Output the (x, y) coordinate of the center of the cell containing the given text.  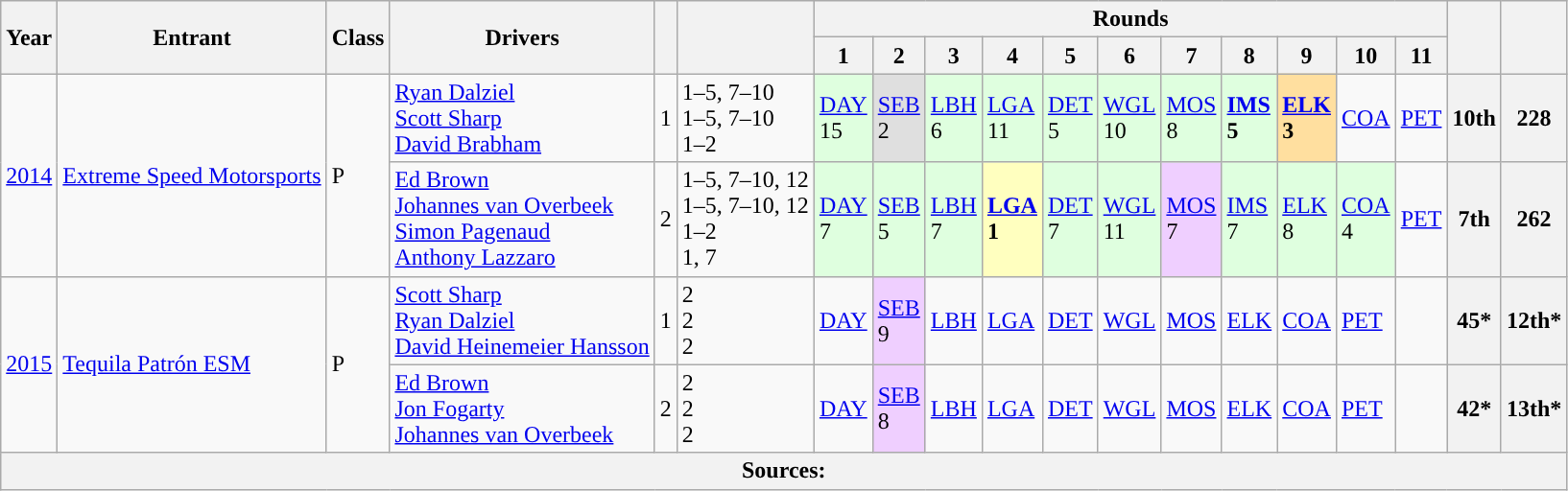
1–5, 7–101–5, 7–101–2 (745, 118)
Scott Sharp Ryan Dalziel David Heinemeier Hansson (522, 320)
42* (1474, 409)
MOS7 (1192, 219)
262 (1533, 219)
Entrant (192, 37)
Ed Brown Johannes van Overbeek Simon Pagenaud Anthony Lazzaro (522, 219)
Drivers (522, 37)
12th* (1533, 320)
SEB5 (898, 219)
Tequila Patrón ESM (192, 364)
SEB9 (898, 320)
WGL10 (1129, 118)
COA4 (1366, 219)
10th (1474, 118)
1–5, 7–10, 121–5, 7–10, 121–21, 7 (745, 219)
WGL11 (1129, 219)
ELK3 (1307, 118)
IMS5 (1249, 118)
45* (1474, 320)
DAY7 (843, 219)
5 (1070, 56)
LGA1 (1011, 219)
LBH7 (954, 219)
SEB8 (898, 409)
11 (1421, 56)
7 (1192, 56)
Rounds (1130, 19)
Ryan Dalziel Scott Sharp David Brabham (522, 118)
7th (1474, 219)
LBH6 (954, 118)
MOS8 (1192, 118)
10 (1366, 56)
Year (29, 37)
DET7 (1070, 219)
3 (954, 56)
2015 (29, 364)
LGA11 (1011, 118)
6 (1129, 56)
Sources: (784, 471)
IMS7 (1249, 219)
DET5 (1070, 118)
DAY15 (843, 118)
8 (1249, 56)
SEB2 (898, 118)
228 (1533, 118)
2014 (29, 175)
Class (358, 37)
9 (1307, 56)
Ed Brown Jon Fogarty Johannes van Overbeek (522, 409)
4 (1011, 56)
13th* (1533, 409)
ELK8 (1307, 219)
Extreme Speed Motorsports (192, 175)
